From the cell containing the given text, extract its center point as (x, y) coordinate. 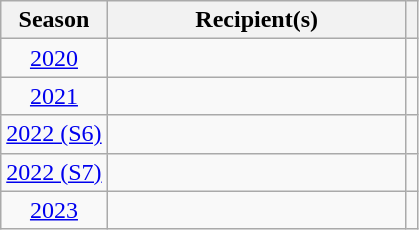
2023 (54, 210)
2022 (S7) (54, 172)
Recipient(s) (256, 20)
2020 (54, 58)
2021 (54, 96)
Season (54, 20)
2022 (S6) (54, 134)
